Locate the cell with the specified text and output its [x, y] center coordinate. 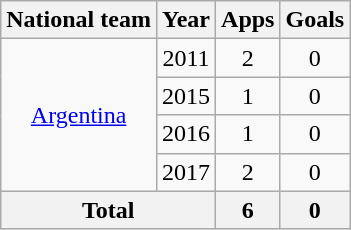
6 [248, 210]
Total [108, 210]
2016 [186, 134]
Goals [315, 20]
2011 [186, 58]
Apps [248, 20]
Argentina [79, 115]
National team [79, 20]
Year [186, 20]
2017 [186, 172]
2015 [186, 96]
